Output the (X, Y) coordinate of the center of the cell containing the given text.  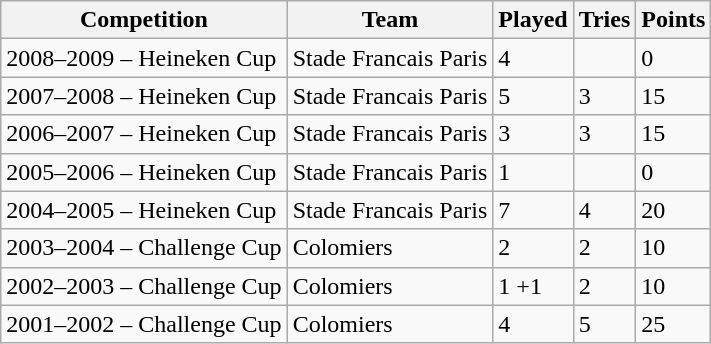
Competition (144, 20)
2008–2009 – Heineken Cup (144, 58)
2007–2008 – Heineken Cup (144, 96)
Team (390, 20)
2001–2002 – Challenge Cup (144, 324)
7 (533, 210)
1 (533, 172)
20 (674, 210)
2003–2004 – Challenge Cup (144, 248)
2002–2003 – Challenge Cup (144, 286)
Tries (604, 20)
2005–2006 – Heineken Cup (144, 172)
2004–2005 – Heineken Cup (144, 210)
25 (674, 324)
1 +1 (533, 286)
Points (674, 20)
Played (533, 20)
2006–2007 – Heineken Cup (144, 134)
